For the text-containing cell, return its midpoint in [x, y] coordinate format. 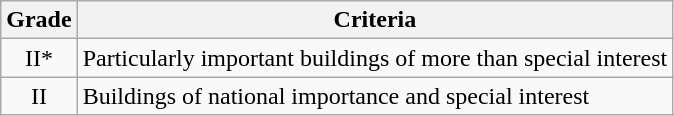
Criteria [375, 20]
II* [39, 58]
II [39, 96]
Buildings of national importance and special interest [375, 96]
Grade [39, 20]
Particularly important buildings of more than special interest [375, 58]
